Provide the [x, y] coordinate of the cell's center where the given text is located.  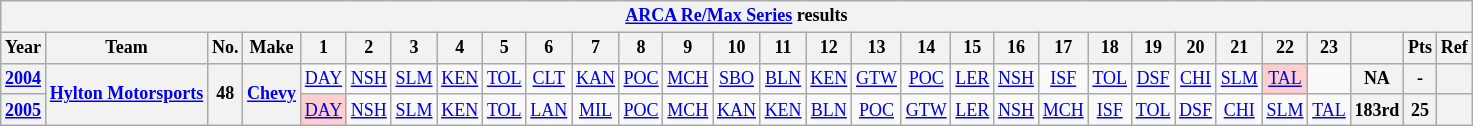
21 [1239, 48]
2005 [24, 110]
7 [596, 48]
Ref [1454, 48]
Hylton Motorsports [126, 94]
25 [1420, 110]
11 [783, 48]
14 [926, 48]
10 [737, 48]
LAN [549, 110]
Pts [1420, 48]
12 [829, 48]
CLT [549, 78]
2004 [24, 78]
1 [323, 48]
15 [972, 48]
6 [549, 48]
4 [460, 48]
48 [226, 94]
Chevy [272, 94]
Team [126, 48]
NA [1377, 78]
- [1420, 78]
16 [1016, 48]
9 [688, 48]
20 [1196, 48]
ARCA Re/Max Series results [736, 16]
18 [1110, 48]
3 [414, 48]
22 [1285, 48]
SBO [737, 78]
5 [504, 48]
183rd [1377, 110]
17 [1063, 48]
Make [272, 48]
2 [368, 48]
13 [877, 48]
MIL [596, 110]
8 [641, 48]
23 [1329, 48]
Year [24, 48]
No. [226, 48]
19 [1152, 48]
